Detect which cell encompasses the target text, then output its (x, y) center coordinate. 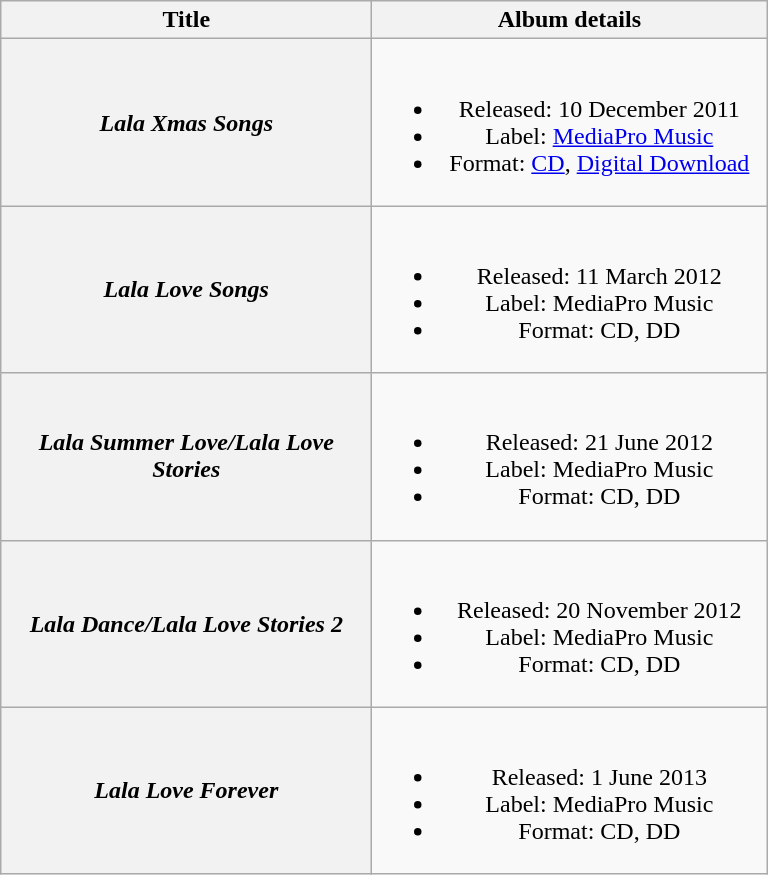
Lala Summer Love/Lala Love Stories (186, 456)
Lala Xmas Songs (186, 122)
Released: 20 November 2012Label: MediaPro MusicFormat: CD, DD (570, 624)
Lala Dance/Lala Love Stories 2 (186, 624)
Title (186, 20)
Released: 10 December 2011Label: MediaPro MusicFormat: CD, Digital Download (570, 122)
Album details (570, 20)
Released: 21 June 2012Label: MediaPro MusicFormat: CD, DD (570, 456)
Released: 1 June 2013Label: MediaPro MusicFormat: CD, DD (570, 790)
Lala Love Songs (186, 290)
Released: 11 March 2012Label: MediaPro MusicFormat: CD, DD (570, 290)
Lala Love Forever (186, 790)
